For the text-containing cell, return its midpoint in [x, y] coordinate format. 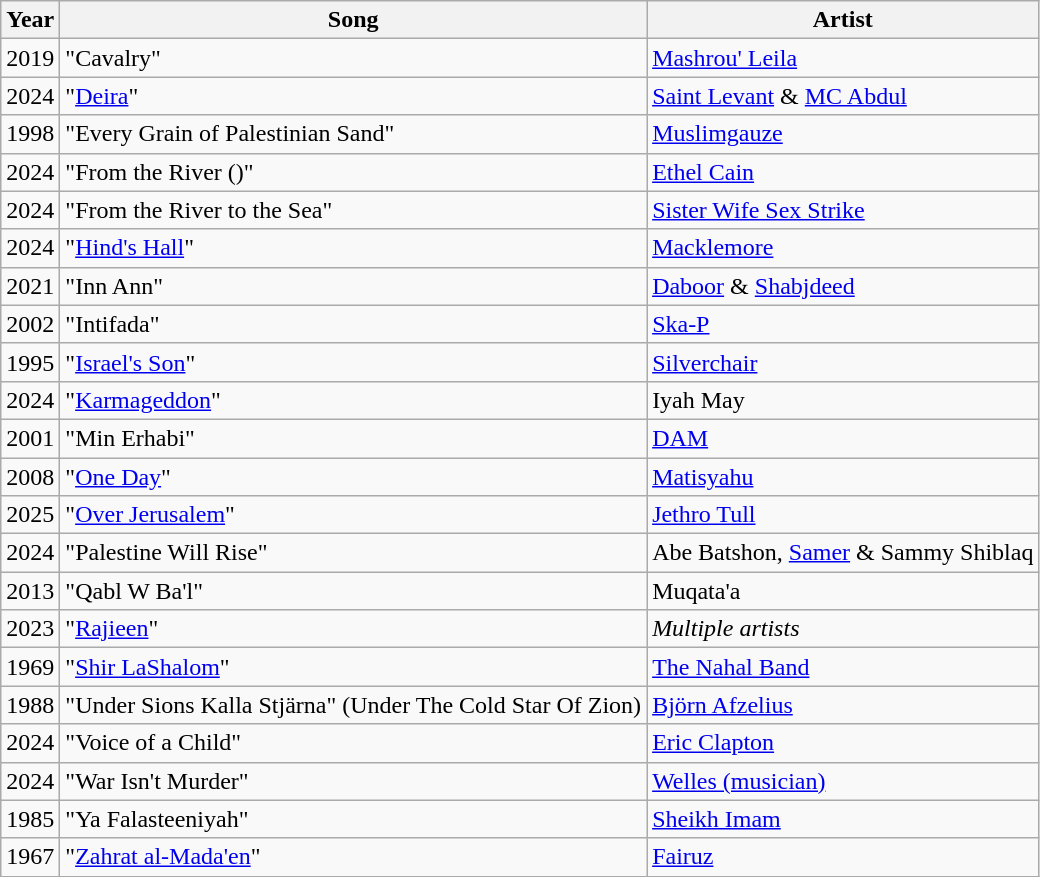
Macklemore [843, 248]
"Min Erhabi" [354, 438]
"From the River ()" [354, 172]
"Qabl W Ba'l" [354, 591]
Muslimgauze [843, 134]
1985 [30, 819]
"Voice of a Child" [354, 743]
Eric Clapton [843, 743]
Ska-P [843, 324]
2008 [30, 477]
"Palestine Will Rise" [354, 553]
"From the River to the Sea" [354, 210]
"Israel's Son" [354, 362]
1988 [30, 705]
Abe Batshon, Samer & Sammy Shiblaq [843, 553]
2021 [30, 286]
"One Day" [354, 477]
Fairuz [843, 857]
"Karmageddon" [354, 400]
Artist [843, 20]
Ethel Cain [843, 172]
2019 [30, 58]
"Shir LaShalom" [354, 667]
"Rajieen" [354, 629]
"Hind's Hall" [354, 248]
1998 [30, 134]
Saint Levant & MC Abdul [843, 96]
"Ya Falasteeniyah" [354, 819]
Song [354, 20]
2001 [30, 438]
"War Isn't Murder" [354, 781]
DAM [843, 438]
"Zahrat al-Mada'en" [354, 857]
"Over Jerusalem" [354, 515]
2025 [30, 515]
"Inn Ann" [354, 286]
Multiple artists [843, 629]
Matisyahu [843, 477]
Daboor & Shabjdeed [843, 286]
Sheikh Imam [843, 819]
Year [30, 20]
"Every Grain of Palestinian Sand" [354, 134]
Mashrou' Leila [843, 58]
2023 [30, 629]
"Under Sions Kalla Stjärna" (Under The Cold Star Of Zion) [354, 705]
"Intifada" [354, 324]
"Deira" [354, 96]
Welles (musician) [843, 781]
"Cavalry" [354, 58]
Björn Afzelius [843, 705]
Jethro Tull [843, 515]
1995 [30, 362]
The Nahal Band [843, 667]
2002 [30, 324]
1967 [30, 857]
Muqata'a [843, 591]
1969 [30, 667]
2013 [30, 591]
Iyah May [843, 400]
Sister Wife Sex Strike [843, 210]
Silverchair [843, 362]
